Provide the [X, Y] coordinate of the cell's center where the given text is located.  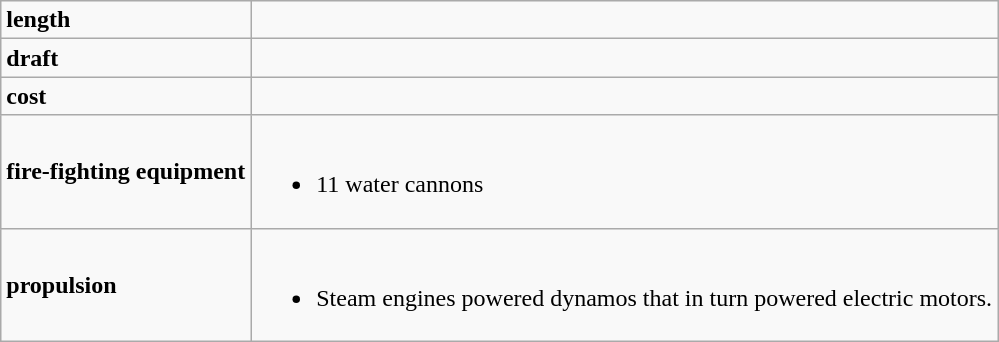
cost [126, 96]
11 water cannons [624, 172]
draft [126, 58]
fire-fighting equipment [126, 172]
Steam engines powered dynamos that in turn powered electric motors. [624, 284]
length [126, 20]
propulsion [126, 284]
